Find where the given text appears and provide that cell's center as [x, y] coordinate. 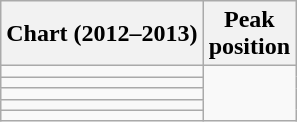
Chart (2012–2013) [102, 34]
Peakposition [249, 34]
